Identify which cell holds the provided text, then report its [X, Y] central coordinate. 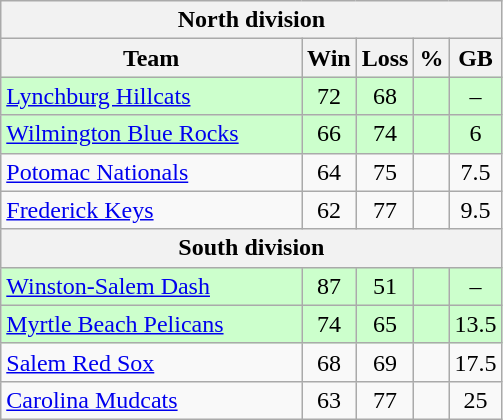
9.5 [476, 210]
Potomac Nationals [152, 172]
25 [476, 400]
Team [152, 58]
7.5 [476, 172]
South division [252, 248]
North division [252, 20]
72 [330, 96]
75 [385, 172]
Wilmington Blue Rocks [152, 134]
Myrtle Beach Pelicans [152, 324]
GB [476, 58]
62 [330, 210]
69 [385, 362]
Lynchburg Hillcats [152, 96]
Frederick Keys [152, 210]
63 [330, 400]
Loss [385, 58]
% [432, 58]
Carolina Mudcats [152, 400]
Win [330, 58]
66 [330, 134]
65 [385, 324]
64 [330, 172]
17.5 [476, 362]
87 [330, 286]
51 [385, 286]
6 [476, 134]
13.5 [476, 324]
Salem Red Sox [152, 362]
Winston-Salem Dash [152, 286]
